Scan for the cell matching the given text and deliver its [X, Y] coordinate at center. 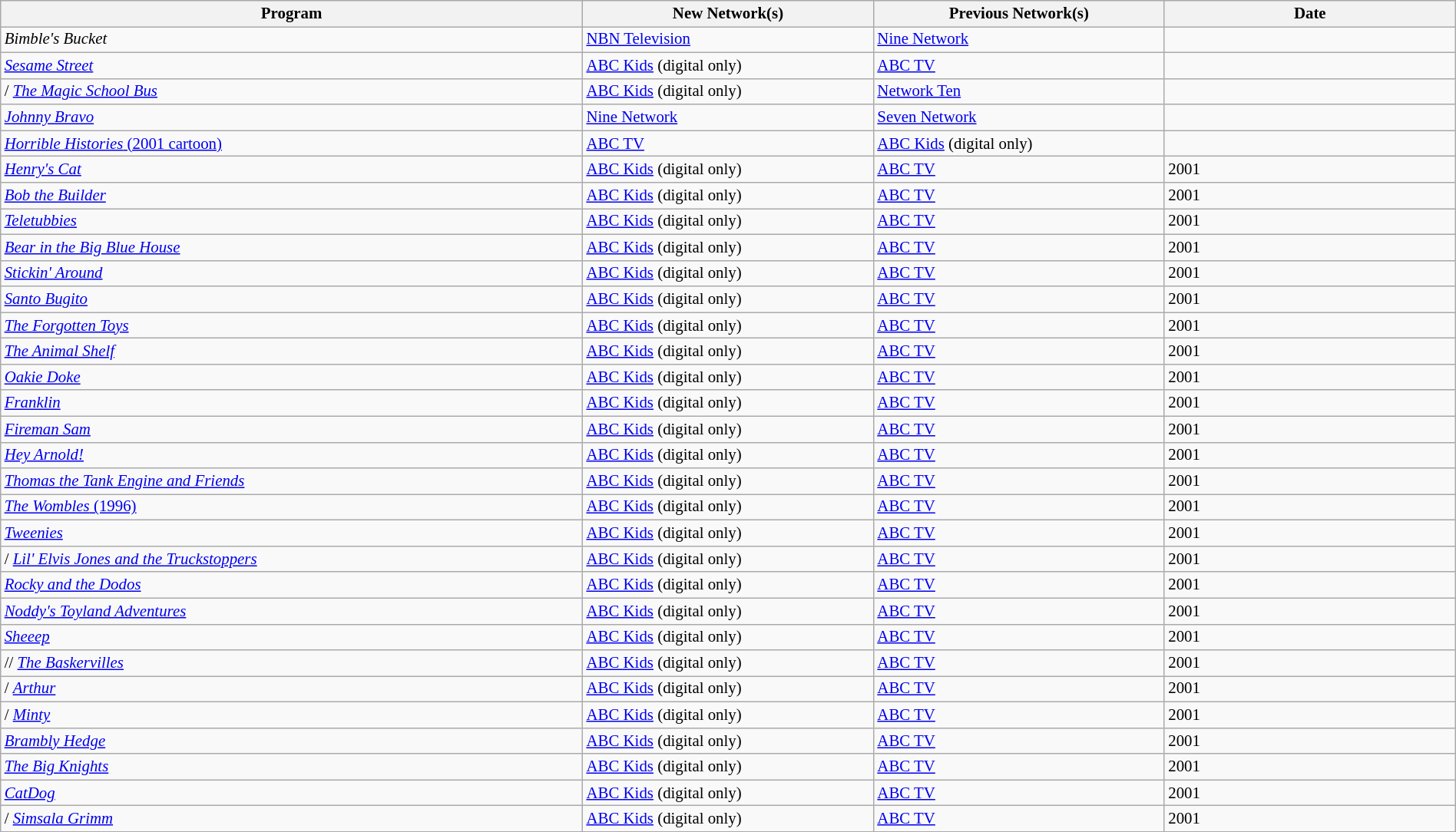
Santo Bugito [292, 299]
CatDog [292, 793]
Network Ten [1018, 91]
Seven Network [1018, 117]
/ Minty [292, 715]
/ Simsala Grimm [292, 819]
Brambly Hedge [292, 741]
Stickin' Around [292, 273]
/ Lil' Elvis Jones and the Truckstoppers [292, 559]
Bear in the Big Blue House [292, 247]
NBN Television [728, 39]
Henry's Cat [292, 170]
Teletubbies [292, 221]
Sheeep [292, 637]
Bob the Builder [292, 196]
Sesame Street [292, 65]
/ The Magic School Bus [292, 91]
// The Baskervilles [292, 663]
Rocky and the Dodos [292, 585]
Previous Network(s) [1018, 14]
Fireman Sam [292, 429]
The Wombles (1996) [292, 507]
Franklin [292, 403]
/ Arthur [292, 689]
Tweenies [292, 533]
Johnny Bravo [292, 117]
Date [1310, 14]
Noddy's Toyland Adventures [292, 611]
Bimble's Bucket [292, 39]
Hey Arnold! [292, 455]
The Big Knights [292, 767]
The Forgotten Toys [292, 325]
New Network(s) [728, 14]
Program [292, 14]
The Animal Shelf [292, 352]
Horrible Histories (2001 cartoon) [292, 144]
Thomas the Tank Engine and Friends [292, 481]
Oakie Doke [292, 377]
